Detect which cell encompasses the target text, then output its (X, Y) center coordinate. 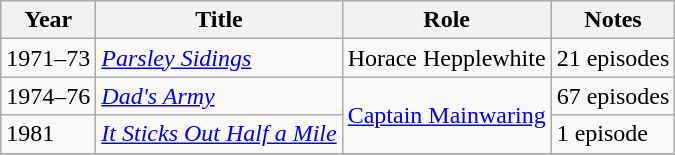
Title (219, 20)
Parsley Sidings (219, 58)
Captain Mainwaring (446, 115)
1974–76 (48, 96)
1 episode (613, 134)
1971–73 (48, 58)
21 episodes (613, 58)
It Sticks Out Half a Mile (219, 134)
Dad's Army (219, 96)
Notes (613, 20)
Year (48, 20)
1981 (48, 134)
67 episodes (613, 96)
Horace Hepplewhite (446, 58)
Role (446, 20)
